Output the [X, Y] coordinate of the center of the cell containing the given text.  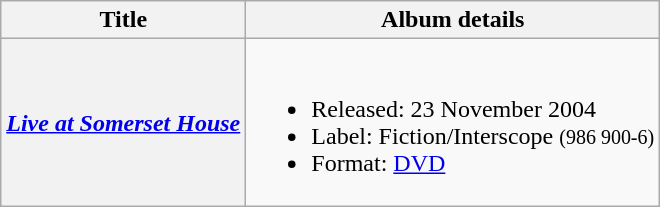
Album details [453, 20]
Released: 23 November 2004Label: Fiction/Interscope (986 900-6)Format: DVD [453, 122]
Live at Somerset House [124, 122]
Title [124, 20]
